Return the (X, Y) coordinate for the center point of the cell that contains the specified text.  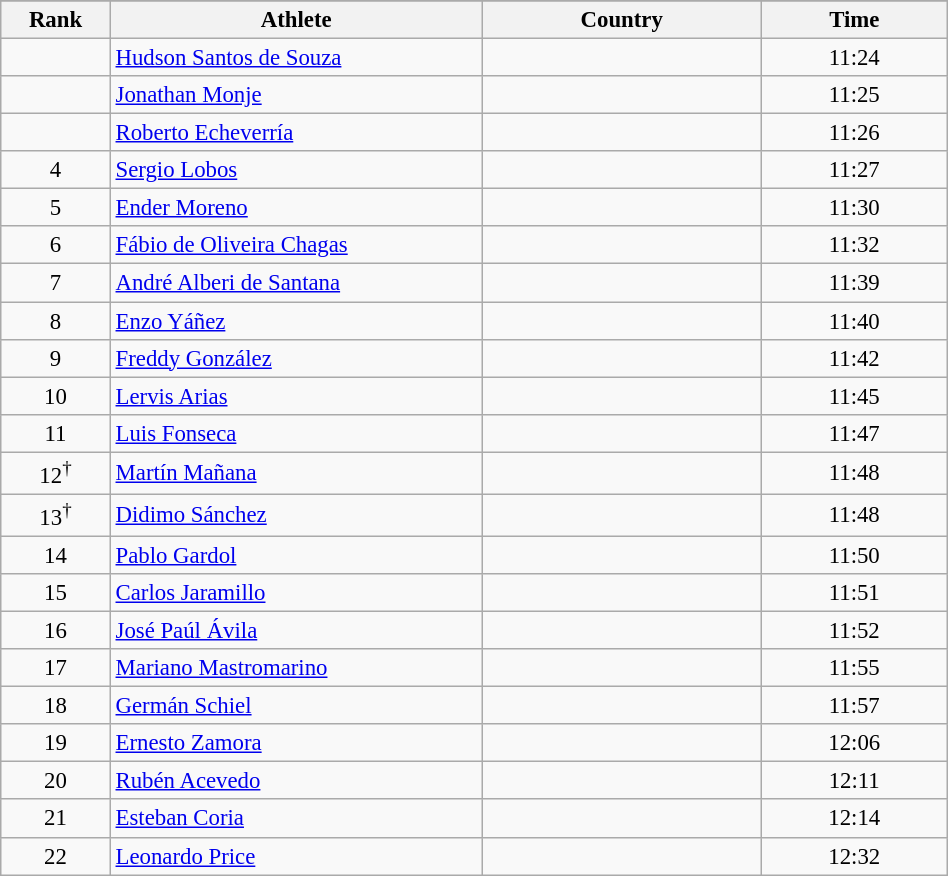
15 (56, 593)
5 (56, 208)
11:45 (854, 396)
7 (56, 283)
Esteban Coria (296, 819)
Carlos Jaramillo (296, 593)
Martín Mañana (296, 473)
14 (56, 555)
12:11 (854, 781)
11:39 (854, 283)
Freddy González (296, 358)
11:42 (854, 358)
11:30 (854, 208)
19 (56, 743)
Sergio Lobos (296, 170)
Hudson Santos de Souza (296, 58)
8 (56, 321)
4 (56, 170)
12:32 (854, 856)
22 (56, 856)
Ender Moreno (296, 208)
18 (56, 706)
Time (854, 20)
12† (56, 473)
Roberto Echeverría (296, 133)
11 (56, 433)
José Paúl Ávila (296, 631)
Luis Fonseca (296, 433)
11:55 (854, 668)
12:06 (854, 743)
11:25 (854, 95)
11:26 (854, 133)
Lervis Arias (296, 396)
11:52 (854, 631)
11:40 (854, 321)
12:14 (854, 819)
Jonathan Monje (296, 95)
Mariano Mastromarino (296, 668)
11:47 (854, 433)
Athlete (296, 20)
20 (56, 781)
Rank (56, 20)
André Alberi de Santana (296, 283)
Country (622, 20)
10 (56, 396)
11:32 (854, 245)
Fábio de Oliveira Chagas (296, 245)
Enzo Yáñez (296, 321)
Rubén Acevedo (296, 781)
11:27 (854, 170)
13† (56, 515)
Pablo Gardol (296, 555)
17 (56, 668)
11:50 (854, 555)
11:24 (854, 58)
11:51 (854, 593)
6 (56, 245)
21 (56, 819)
Germán Schiel (296, 706)
Didimo Sánchez (296, 515)
Leonardo Price (296, 856)
Ernesto Zamora (296, 743)
11:57 (854, 706)
9 (56, 358)
16 (56, 631)
